For the text-containing cell, return its midpoint in (X, Y) coordinate format. 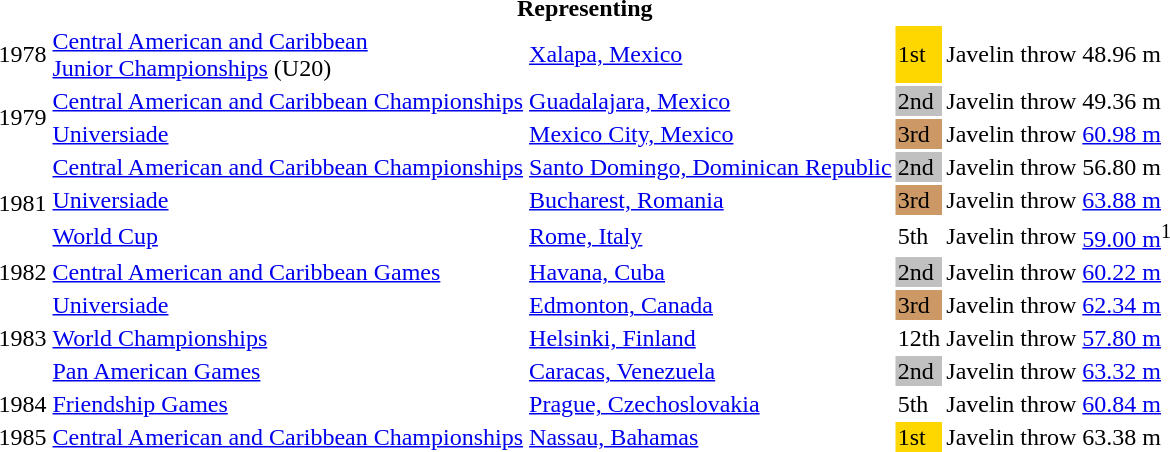
Guadalajara, Mexico (711, 101)
Central American and CaribbeanJunior Championships (U20) (288, 54)
Edmonton, Canada (711, 305)
Bucharest, Romania (711, 200)
Havana, Cuba (711, 272)
World Cup (288, 236)
Santo Domingo, Dominican Republic (711, 167)
Friendship Games (288, 404)
Prague, Czechoslovakia (711, 404)
Xalapa, Mexico (711, 54)
Central American and Caribbean Games (288, 272)
Caracas, Venezuela (711, 371)
World Championships (288, 338)
Pan American Games (288, 371)
Mexico City, Mexico (711, 134)
12th (919, 338)
Helsinki, Finland (711, 338)
Nassau, Bahamas (711, 437)
Rome, Italy (711, 236)
